Detect which cell encompasses the target text, then output its (x, y) center coordinate. 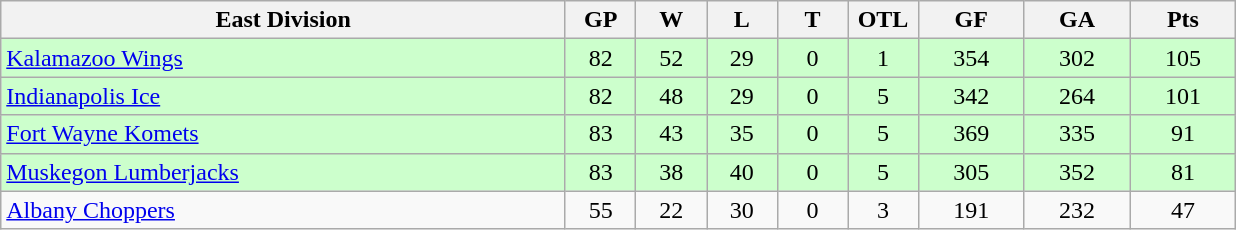
342 (971, 96)
Indianapolis Ice (284, 96)
264 (1077, 96)
91 (1183, 134)
East Division (284, 20)
55 (600, 210)
232 (1077, 210)
GP (600, 20)
30 (742, 210)
3 (884, 210)
48 (672, 96)
Albany Choppers (284, 210)
T (812, 20)
52 (672, 58)
335 (1077, 134)
305 (971, 172)
L (742, 20)
101 (1183, 96)
191 (971, 210)
OTL (884, 20)
38 (672, 172)
Pts (1183, 20)
Fort Wayne Komets (284, 134)
Kalamazoo Wings (284, 58)
22 (672, 210)
47 (1183, 210)
GF (971, 20)
W (672, 20)
Muskegon Lumberjacks (284, 172)
369 (971, 134)
1 (884, 58)
43 (672, 134)
40 (742, 172)
81 (1183, 172)
302 (1077, 58)
352 (1077, 172)
105 (1183, 58)
354 (971, 58)
35 (742, 134)
GA (1077, 20)
